Find where the given text appears and provide that cell's center as [x, y] coordinate. 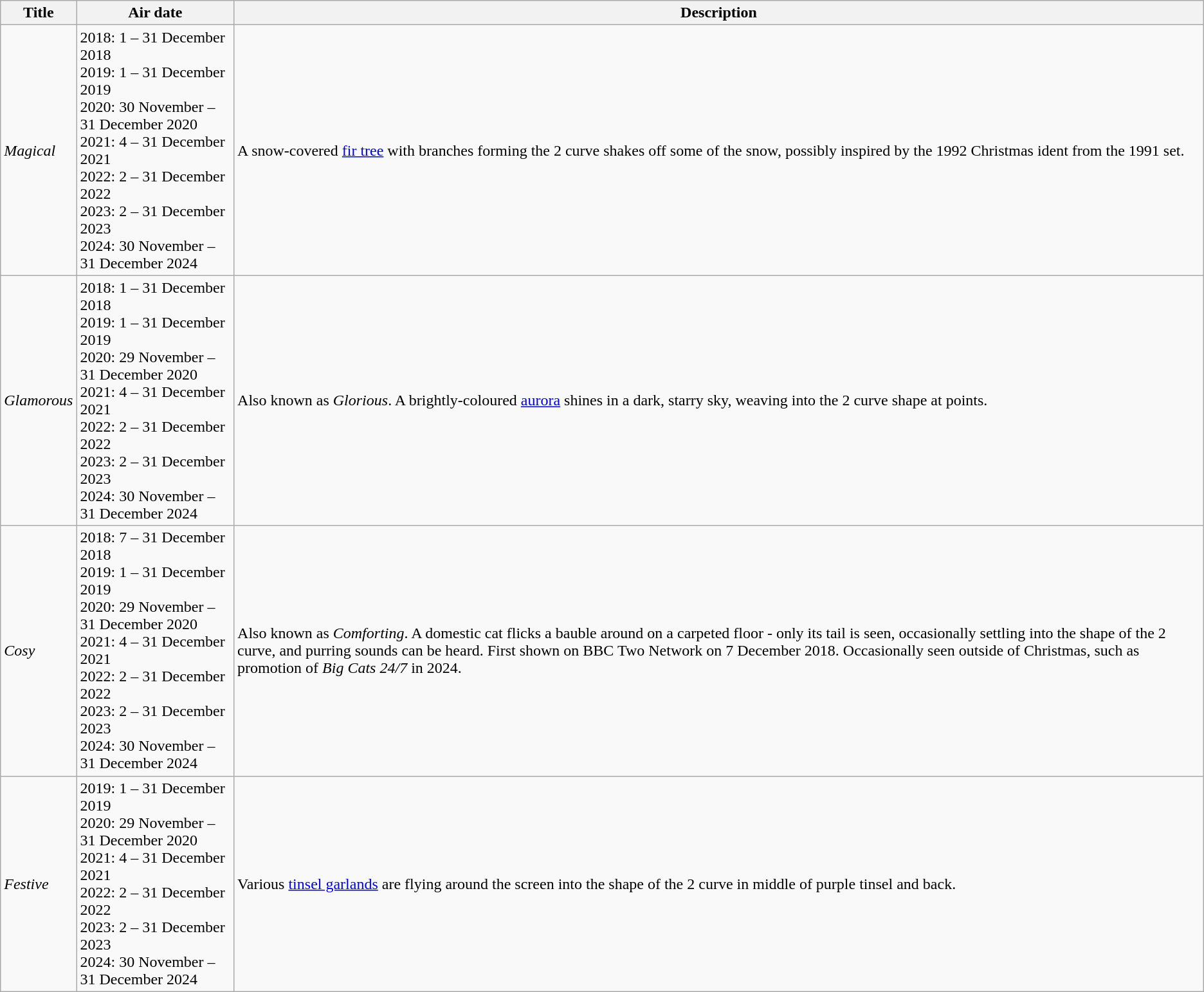
Cosy [39, 651]
Various tinsel garlands are flying around the screen into the shape of the 2 curve in middle of purple tinsel and back. [719, 884]
Air date [156, 13]
Glamorous [39, 400]
Also known as Glorious. A brightly-coloured aurora shines in a dark, starry sky, weaving into the 2 curve shape at points. [719, 400]
Description [719, 13]
Magical [39, 151]
Title [39, 13]
Festive [39, 884]
